Determine the (X, Y) coordinate at the center of the cell enclosing the given text.  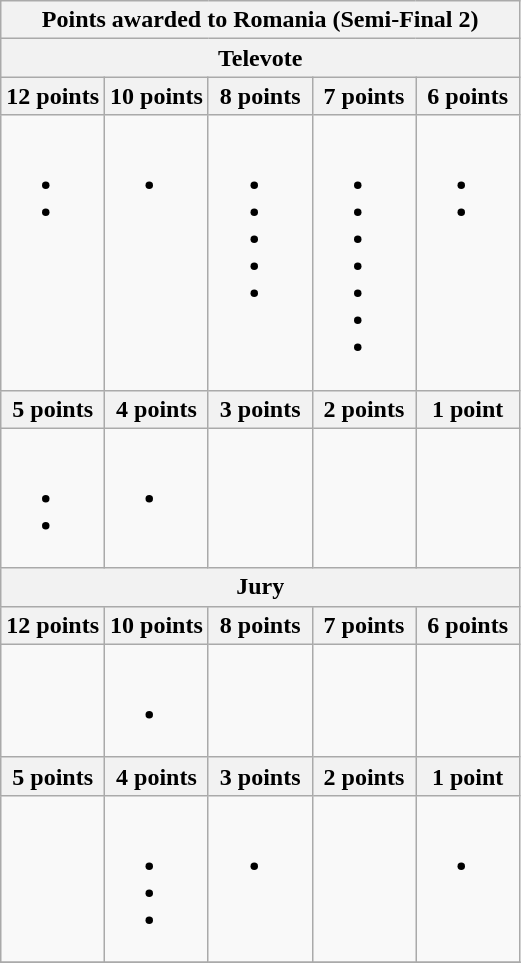
Televote (260, 58)
Jury (260, 587)
Points awarded to Romania (Semi-Final 2) (260, 20)
